Determine the [X, Y] coordinate at the center of the cell enclosing the given text.  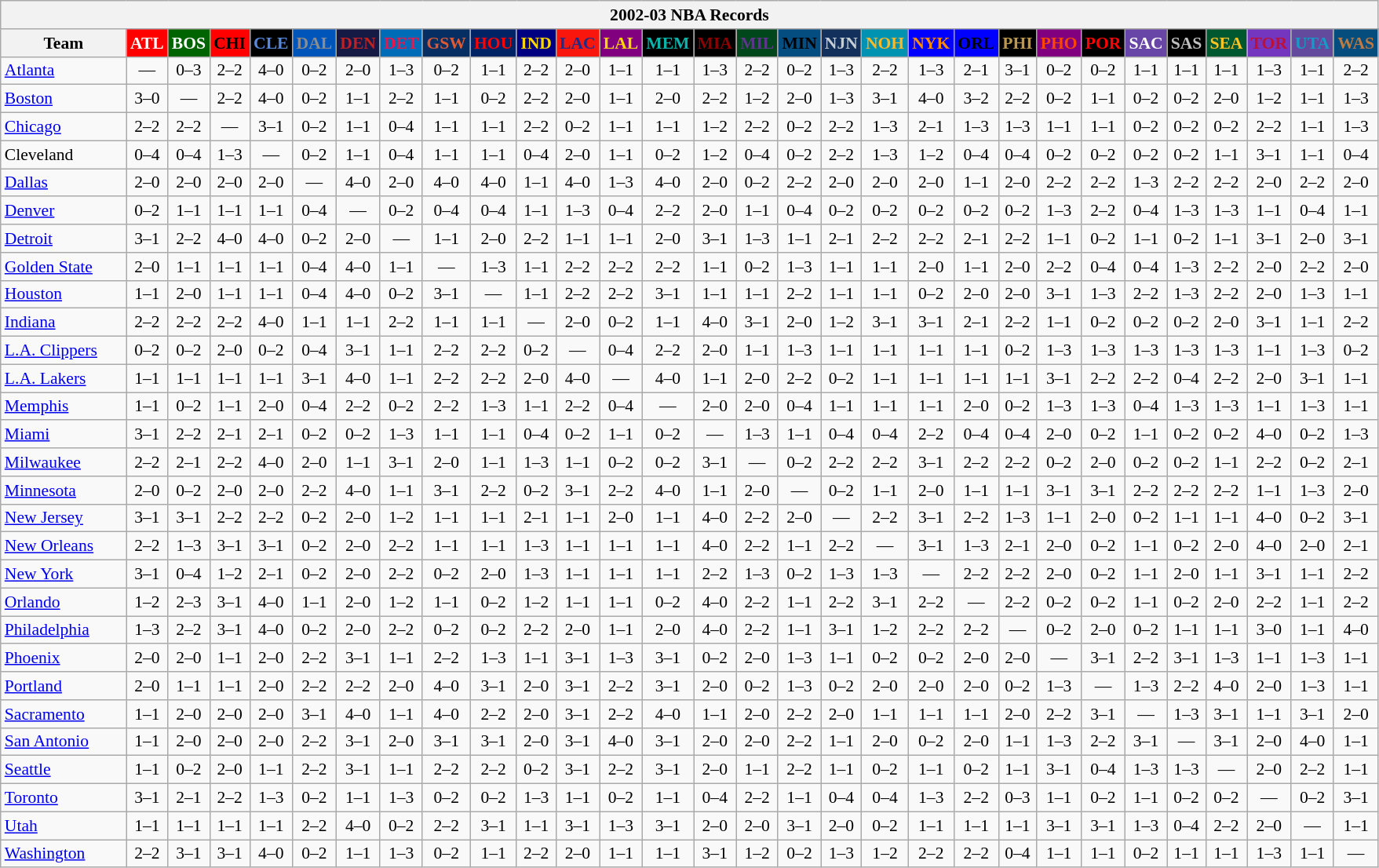
Chicago [64, 127]
Indiana [64, 323]
Atlanta [64, 71]
New Jersey [64, 518]
Seattle [64, 770]
ORL [976, 43]
ATL [148, 43]
UTA [1312, 43]
Milwaukee [64, 462]
Orlando [64, 602]
SAS [1187, 43]
NOH [885, 43]
Houston [64, 294]
HOU [493, 43]
MIN [799, 43]
Miami [64, 435]
LAL [622, 43]
PHI [1017, 43]
IND [536, 43]
Washington [64, 854]
San Antonio [64, 742]
DEN [358, 43]
2–3 [188, 602]
DET [402, 43]
Boston [64, 99]
MEM [667, 43]
DAL [315, 43]
SAC [1146, 43]
L.A. Clippers [64, 351]
Team [64, 43]
Denver [64, 211]
GSW [446, 43]
WAS [1356, 43]
Portland [64, 686]
Toronto [64, 798]
Sacramento [64, 714]
Minnesota [64, 491]
2002-03 NBA Records [689, 15]
LAC [578, 43]
SEA [1226, 43]
MIL [757, 43]
BOS [188, 43]
POR [1104, 43]
New Orleans [64, 546]
PHO [1060, 43]
New York [64, 574]
Golden State [64, 267]
3–2 [976, 99]
Dallas [64, 183]
TOR [1270, 43]
NJN [841, 43]
Utah [64, 826]
CLE [272, 43]
NYK [931, 43]
Cleveland [64, 155]
Memphis [64, 407]
CHI [229, 43]
Phoenix [64, 658]
MIA [715, 43]
L.A. Lakers [64, 378]
Detroit [64, 239]
Philadelphia [64, 630]
